Return [x, y] of the center of cell containing provided text 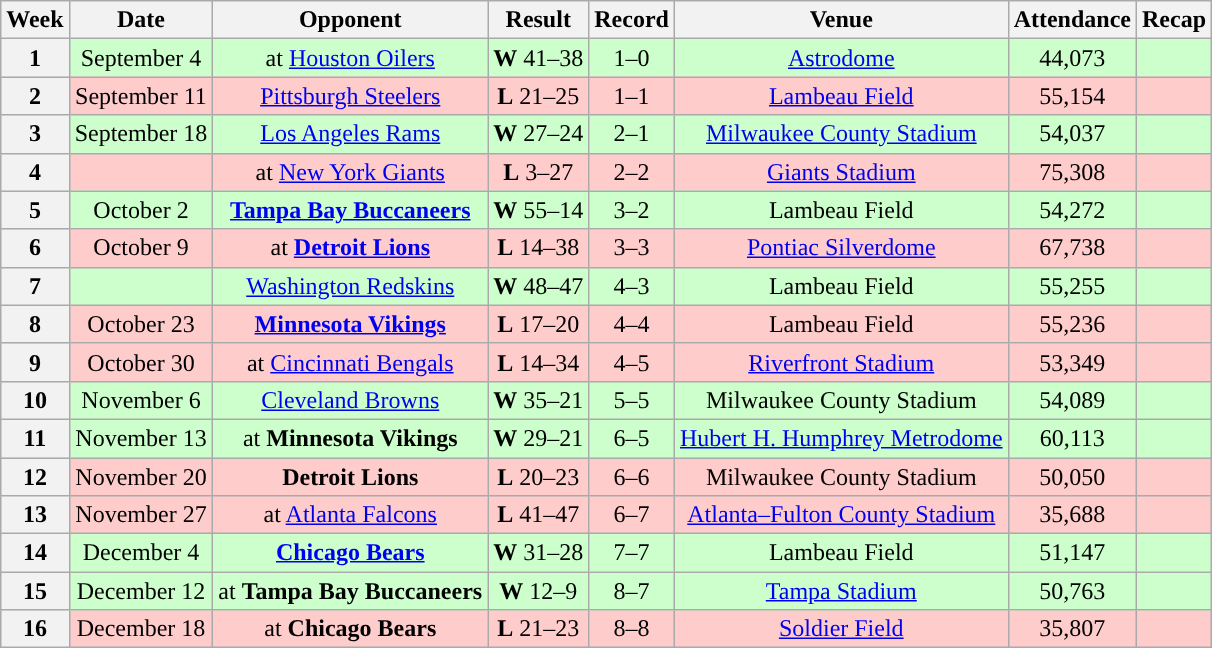
4–5 [632, 362]
Record [632, 20]
Atlanta–Fulton County Stadium [841, 515]
2 [35, 96]
7–7 [632, 553]
L 14–38 [538, 248]
2–1 [632, 134]
14 [35, 553]
9 [35, 362]
6–6 [632, 477]
35,688 [1072, 515]
W 27–24 [538, 134]
53,349 [1072, 362]
51,147 [1072, 553]
50,763 [1072, 591]
Week [35, 20]
W 41–38 [538, 58]
Date [141, 20]
at Chicago Bears [350, 629]
Tampa Bay Buccaneers [350, 210]
54,089 [1072, 400]
W 35–21 [538, 400]
75,308 [1072, 172]
55,236 [1072, 324]
September 4 [141, 58]
67,738 [1072, 248]
Result [538, 20]
L 17–20 [538, 324]
54,272 [1072, 210]
L 20–23 [538, 477]
Attendance [1072, 20]
6–7 [632, 515]
Chicago Bears [350, 553]
8–8 [632, 629]
L 41–47 [538, 515]
Hubert H. Humphrey Metrodome [841, 438]
2–2 [632, 172]
at Detroit Lions [350, 248]
8–7 [632, 591]
Riverfront Stadium [841, 362]
Tampa Stadium [841, 591]
November 13 [141, 438]
11 [35, 438]
3–2 [632, 210]
8 [35, 324]
55,255 [1072, 286]
October 23 [141, 324]
4–3 [632, 286]
Detroit Lions [350, 477]
4 [35, 172]
at Minnesota Vikings [350, 438]
December 4 [141, 553]
6 [35, 248]
at Tampa Bay Buccaneers [350, 591]
54,037 [1072, 134]
October 2 [141, 210]
Pontiac Silverdome [841, 248]
November 6 [141, 400]
Astrodome [841, 58]
December 18 [141, 629]
Soldier Field [841, 629]
Recap [1174, 20]
6–5 [632, 438]
1–0 [632, 58]
Washington Redskins [350, 286]
10 [35, 400]
12 [35, 477]
at Houston Oilers [350, 58]
5 [35, 210]
W 48–47 [538, 286]
13 [35, 515]
35,807 [1072, 629]
November 27 [141, 515]
L 3–27 [538, 172]
Minnesota Vikings [350, 324]
60,113 [1072, 438]
44,073 [1072, 58]
5–5 [632, 400]
L 14–34 [538, 362]
Pittsburgh Steelers [350, 96]
at Cincinnati Bengals [350, 362]
W 12–9 [538, 591]
55,154 [1072, 96]
Venue [841, 20]
at New York Giants [350, 172]
Los Angeles Rams [350, 134]
October 9 [141, 248]
at Atlanta Falcons [350, 515]
September 18 [141, 134]
3 [35, 134]
October 30 [141, 362]
1 [35, 58]
15 [35, 591]
3–3 [632, 248]
Giants Stadium [841, 172]
W 31–28 [538, 553]
1–1 [632, 96]
L 21–25 [538, 96]
7 [35, 286]
Cleveland Browns [350, 400]
Opponent [350, 20]
September 11 [141, 96]
November 20 [141, 477]
50,050 [1072, 477]
W 29–21 [538, 438]
16 [35, 629]
December 12 [141, 591]
4–4 [632, 324]
L 21–23 [538, 629]
W 55–14 [538, 210]
